Pinpoint the cell where the given text exists, returning its [X, Y] midpoint coordinate. 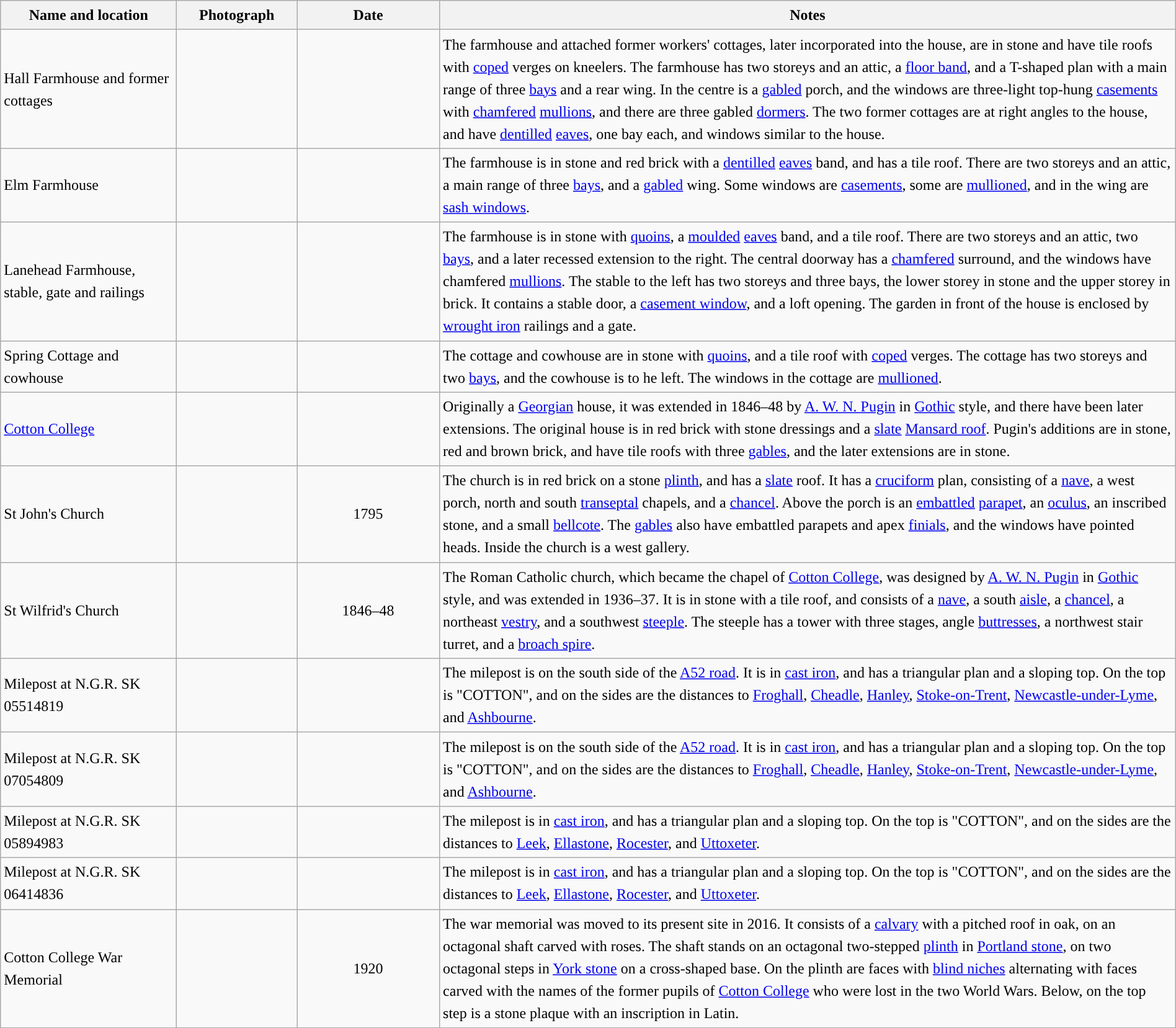
1846–48 [368, 610]
Name and location [89, 15]
Photograph [237, 15]
Spring Cottage and cowhouse [89, 366]
Cotton College War Memorial [89, 969]
Milepost at N.G.R. SK 07054809 [89, 769]
Milepost at N.G.R. SK 05894983 [89, 831]
Elm Farmhouse [89, 185]
Milepost at N.G.R. SK 06414836 [89, 883]
St John's Church [89, 514]
Milepost at N.G.R. SK 05514819 [89, 695]
1920 [368, 969]
Date [368, 15]
Hall Farmhouse and former cottages [89, 89]
Lanehead Farmhouse, stable, gate and railings [89, 282]
St Wilfrid's Church [89, 610]
1795 [368, 514]
Cotton College [89, 429]
Notes [808, 15]
